From the cell containing the given text, extract its center point as [x, y] coordinate. 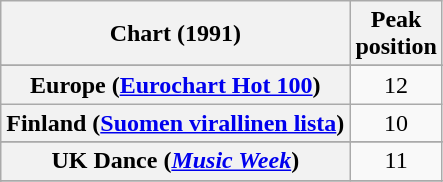
Finland (Suomen virallinen lista) [176, 123]
11 [396, 161]
Europe (Eurochart Hot 100) [176, 85]
Peakposition [396, 34]
UK Dance (Music Week) [176, 161]
12 [396, 85]
10 [396, 123]
Chart (1991) [176, 34]
